Provide the [X, Y] coordinate of the cell's center where the given text is located.  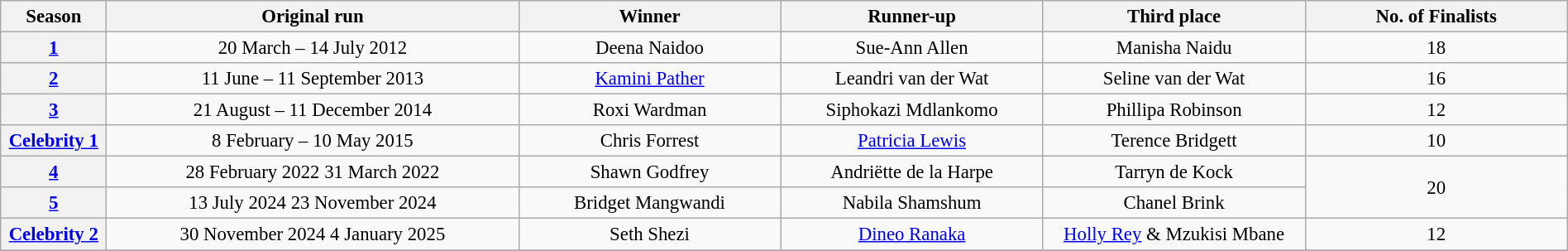
Season [54, 17]
Dineo Ranaka [911, 234]
Leandri van der Wat [911, 79]
Seth Shezi [650, 234]
Celebrity 2 [54, 234]
30 November 2024 4 January 2025 [313, 234]
21 August – 11 December 2014 [313, 110]
No. of Finalists [1436, 17]
3 [54, 110]
Tarryn de Kock [1174, 172]
Third place [1174, 17]
18 [1436, 48]
20 [1436, 187]
Original run [313, 17]
Terence Bridgett [1174, 141]
Patricia Lewis [911, 141]
Holly Rey & Mzukisi Mbane [1174, 234]
Sue-Ann Allen [911, 48]
1 [54, 48]
Siphokazi Mdlankomo [911, 110]
Seline van der Wat [1174, 79]
Kamini Pather [650, 79]
13 July 2024 23 November 2024 [313, 203]
4 [54, 172]
Manisha Naidu [1174, 48]
Chanel Brink [1174, 203]
Phillipa Robinson [1174, 110]
2 [54, 79]
Deena Naidoo [650, 48]
10 [1436, 141]
5 [54, 203]
8 February – 10 May 2015 [313, 141]
Nabila Shamshum [911, 203]
16 [1436, 79]
Andriëtte de la Harpe [911, 172]
Roxi Wardman [650, 110]
Runner-up [911, 17]
28 February 2022 31 March 2022 [313, 172]
Celebrity 1 [54, 141]
Shawn Godfrey [650, 172]
Chris Forrest [650, 141]
11 June – 11 September 2013 [313, 79]
20 March – 14 July 2012 [313, 48]
Winner [650, 17]
Bridget Mangwandi [650, 203]
